Locate the cell with the specified text and output its (X, Y) center coordinate. 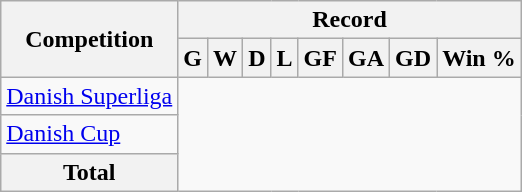
Competition (90, 39)
Total (90, 172)
GD (414, 58)
GF (320, 58)
Danish Cup (90, 134)
D (257, 58)
Win % (480, 58)
GA (366, 58)
Danish Superliga (90, 96)
L (284, 58)
Record (350, 20)
G (193, 58)
W (226, 58)
